Find where the given text appears and provide that cell's center as (X, Y) coordinate. 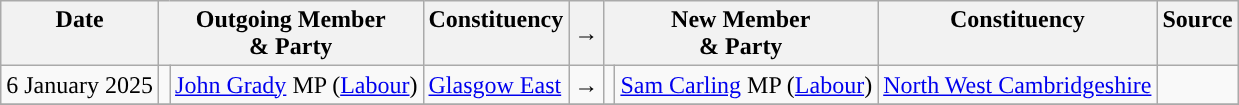
New Member& Party (741, 34)
Glasgow East (496, 85)
Source (1198, 34)
John Grady MP (Labour) (296, 85)
6 January 2025 (80, 85)
Date (80, 34)
North West Cambridgeshire (1018, 85)
Sam Carling MP (Labour) (746, 85)
Outgoing Member& Party (290, 34)
